Output the [x, y] coordinate of the center of the cell containing the given text.  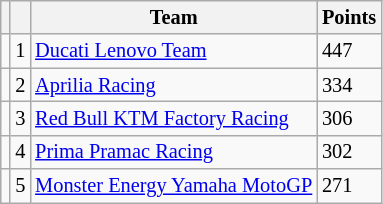
3 [20, 118]
447 [349, 51]
4 [20, 152]
Team [174, 17]
Ducati Lenovo Team [174, 51]
271 [349, 186]
Prima Pramac Racing [174, 152]
Monster Energy Yamaha MotoGP [174, 186]
Red Bull KTM Factory Racing [174, 118]
334 [349, 85]
302 [349, 152]
1 [20, 51]
306 [349, 118]
Aprilia Racing [174, 85]
2 [20, 85]
5 [20, 186]
Points [349, 17]
